Return [X, Y] of the center of cell containing provided text 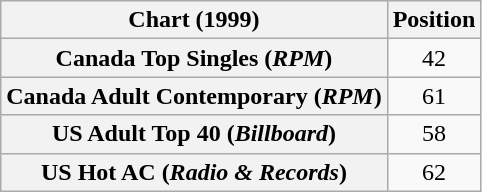
58 [434, 134]
Chart (1999) [194, 20]
Position [434, 20]
42 [434, 58]
US Hot AC (Radio & Records) [194, 172]
62 [434, 172]
US Adult Top 40 (Billboard) [194, 134]
Canada Adult Contemporary (RPM) [194, 96]
61 [434, 96]
Canada Top Singles (RPM) [194, 58]
